Capture the cell that displays the provided text and extract its [x, y] central coordinate. 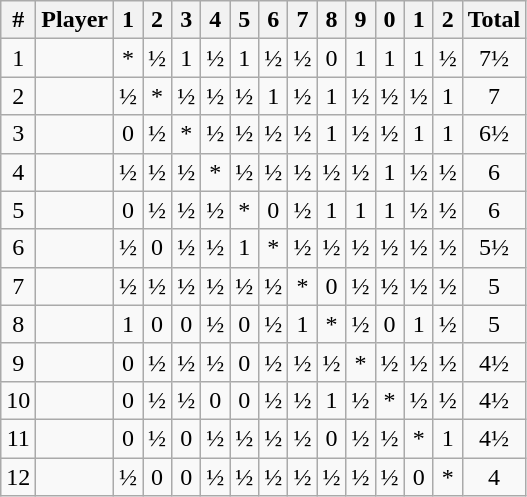
Player [75, 20]
5½ [494, 248]
6½ [494, 134]
7½ [494, 58]
12 [18, 477]
# [18, 20]
Total [494, 20]
11 [18, 438]
10 [18, 400]
